From the cell containing the given text, extract its center point as (X, Y) coordinate. 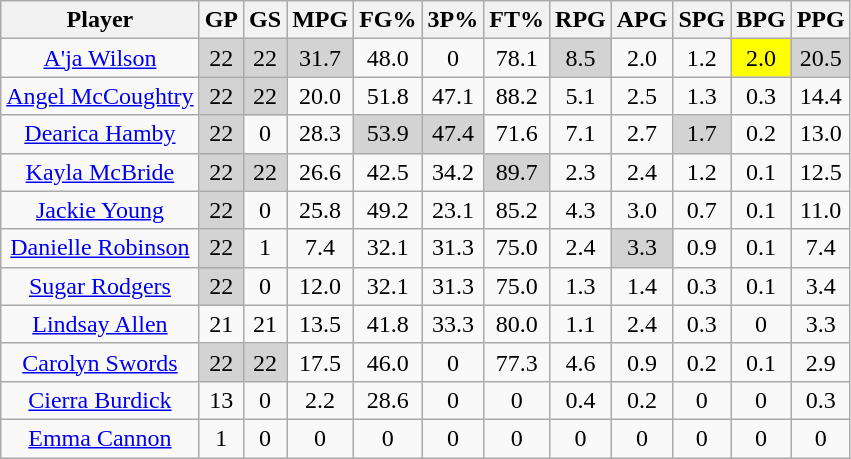
88.2 (517, 96)
Emma Cannon (100, 438)
1.1 (581, 324)
7.1 (581, 134)
Sugar Rodgers (100, 286)
2.2 (320, 400)
8.5 (581, 58)
51.8 (388, 96)
2.5 (642, 96)
5.1 (581, 96)
14.4 (820, 96)
48.0 (388, 58)
4.3 (581, 210)
3P% (453, 20)
Jackie Young (100, 210)
Cierra Burdick (100, 400)
1.7 (702, 134)
53.9 (388, 134)
77.3 (517, 362)
28.6 (388, 400)
12.0 (320, 286)
41.8 (388, 324)
85.2 (517, 210)
3.0 (642, 210)
PPG (820, 20)
13.5 (320, 324)
20.5 (820, 58)
78.1 (517, 58)
Player (100, 20)
33.3 (453, 324)
Angel McCoughtry (100, 96)
11.0 (820, 210)
0.7 (702, 210)
Lindsay Allen (100, 324)
13 (221, 400)
3.4 (820, 286)
2.7 (642, 134)
13.0 (820, 134)
FG% (388, 20)
17.5 (320, 362)
BPG (761, 20)
31.7 (320, 58)
0.4 (581, 400)
80.0 (517, 324)
2.9 (820, 362)
42.5 (388, 172)
GP (221, 20)
MPG (320, 20)
A'ja Wilson (100, 58)
Carolyn Swords (100, 362)
APG (642, 20)
Danielle Robinson (100, 248)
20.0 (320, 96)
12.5 (820, 172)
2.3 (581, 172)
Dearica Hamby (100, 134)
47.1 (453, 96)
47.4 (453, 134)
46.0 (388, 362)
49.2 (388, 210)
SPG (702, 20)
4.6 (581, 362)
26.6 (320, 172)
RPG (581, 20)
1.4 (642, 286)
89.7 (517, 172)
FT% (517, 20)
28.3 (320, 134)
25.8 (320, 210)
34.2 (453, 172)
23.1 (453, 210)
71.6 (517, 134)
GS (266, 20)
Kayla McBride (100, 172)
